Determine the [x, y] coordinate at the center of the cell enclosing the given text.  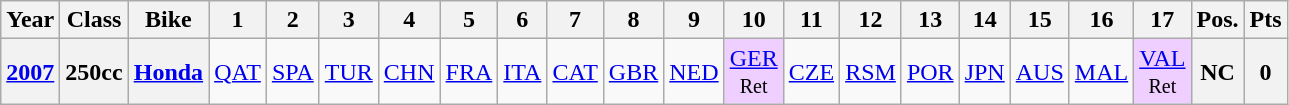
Honda [168, 72]
CHN [409, 72]
NC [1218, 72]
AUS [1040, 72]
9 [694, 20]
Pts [1266, 20]
7 [575, 20]
Class [94, 20]
RSM [871, 72]
NED [694, 72]
VALRet [1162, 72]
MAL [1101, 72]
CAT [575, 72]
CZE [811, 72]
4 [409, 20]
10 [754, 20]
5 [469, 20]
3 [348, 20]
15 [1040, 20]
Year [30, 20]
14 [984, 20]
13 [930, 20]
ITA [522, 72]
2 [292, 20]
16 [1101, 20]
GERRet [754, 72]
250cc [94, 72]
17 [1162, 20]
POR [930, 72]
JPN [984, 72]
GBR [633, 72]
SPA [292, 72]
FRA [469, 72]
0 [1266, 72]
2007 [30, 72]
Bike [168, 20]
8 [633, 20]
Pos. [1218, 20]
1 [238, 20]
QAT [238, 72]
TUR [348, 72]
11 [811, 20]
6 [522, 20]
12 [871, 20]
